Search for the cell housing the specified text and yield its (x, y) center coordinate. 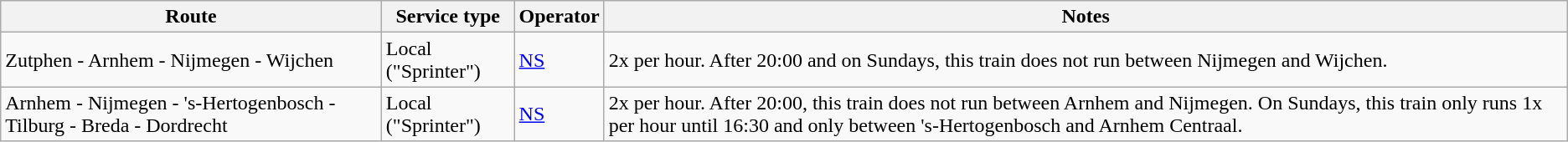
2x per hour. After 20:00 and on Sundays, this train does not run between Nijmegen and Wijchen. (1086, 60)
Route (191, 17)
Notes (1086, 17)
Zutphen - Arnhem - Nijmegen - Wijchen (191, 60)
Operator (560, 17)
Arnhem - Nijmegen - 's-Hertogenbosch - Tilburg - Breda - Dordrecht (191, 114)
Service type (447, 17)
